Return the [x, y] coordinate for the center point of the cell that contains the specified text.  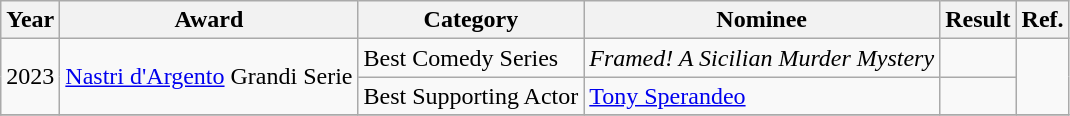
Best Supporting Actor [471, 96]
Ref. [1042, 20]
Tony Sperandeo [762, 96]
Framed! A Sicilian Murder Mystery [762, 58]
Year [30, 20]
2023 [30, 77]
Nastri d'Argento Grandi Serie [209, 77]
Nominee [762, 20]
Result [978, 20]
Category [471, 20]
Award [209, 20]
Best Comedy Series [471, 58]
